Provide the (X, Y) coordinate of the cell's center where the given text is located.  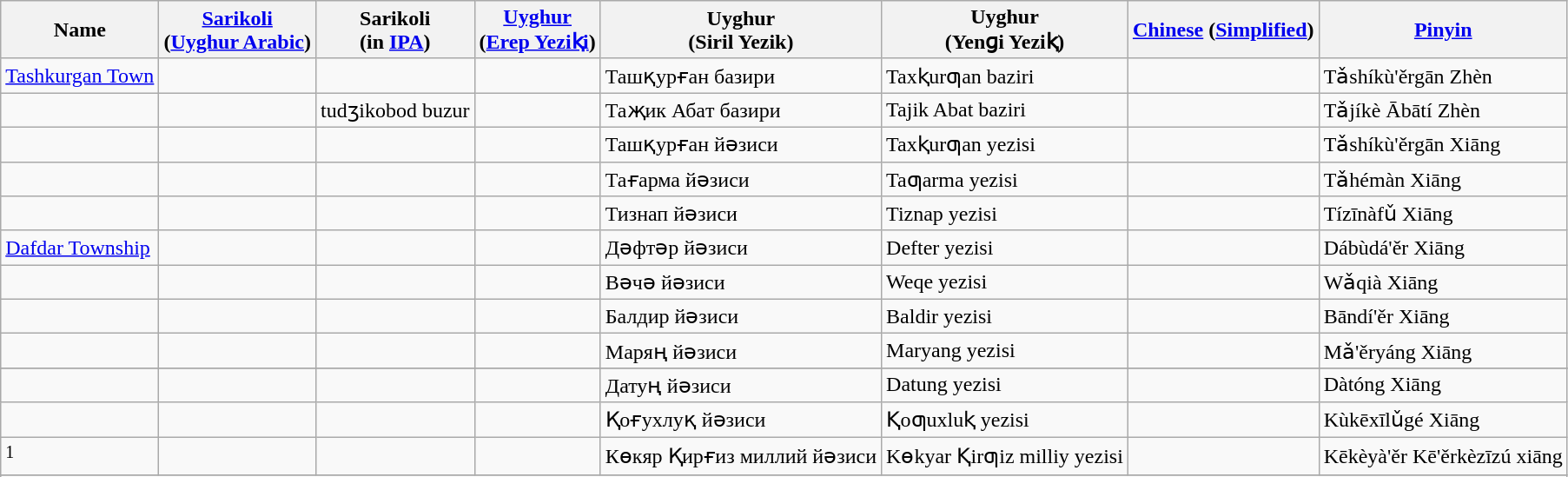
Вәчә йәзиси (740, 282)
Uyghur (Erep Yeziⱪi) (537, 30)
Kɵkyar Ⱪirƣiz milliy yezisi (1005, 455)
Uyghur (Siril Yezik) (740, 30)
Tiznap yezisi (1005, 214)
Ташқурған йәзиси (740, 144)
Дәфтәр йәзиси (740, 248)
Таҗик Абaт базири (740, 110)
Tǎjíkè Ābātí Zhèn (1443, 110)
Taƣarma yezisi (1005, 179)
Mǎ'ěryáng Xiāng (1443, 351)
Maryang yezisi (1005, 351)
Балдир йәзиси (740, 316)
Pinyin (1443, 30)
Taxⱪurƣan baziri (1005, 76)
Baldir yezisi (1005, 316)
Tízīnàfǔ Xiāng (1443, 214)
Тағарма йәзиси (740, 179)
Dábùdá'ěr Xiāng (1443, 248)
Tashkurgan Town (80, 76)
Dafdar Township (80, 248)
Weqe yezisi (1005, 282)
Sarikoli (in IPA) (396, 30)
Bāndí'ěr Xiāng (1443, 316)
Tǎshíkù'ěrgān Xiāng (1443, 144)
Name (80, 30)
Chinese (Simplified) (1223, 30)
Тизнап йәзиси (740, 214)
Датуң йәзиси (740, 385)
Tajik Abat baziri (1005, 110)
Қоғухлуқ йәзиси (740, 420)
Маряң йәзиси (740, 351)
Ташқурған базири (740, 76)
Kùkēxīlǔgé Xiāng (1443, 420)
Datung yezisi (1005, 385)
Tǎhémàn Xiāng (1443, 179)
Dàtóng Xiāng (1443, 385)
1 (80, 455)
Defter yezisi (1005, 248)
Ⱪoƣuxluⱪ yezisi (1005, 420)
Taxⱪurƣan yezisi (1005, 144)
Көкяр Қирғиз миллий йәзиси (740, 455)
Wǎqià Xiāng (1443, 282)
Uyghur (Yenɡi Yeziⱪ) (1005, 30)
Sarikoli (Uyghur Arabic) (238, 30)
Tǎshíkù'ěrgān Zhèn (1443, 76)
Kēkèyà'ěr Kē'ěrkèzīzú xiāng (1443, 455)
tudʒikobod buzur (396, 110)
